From the cell containing the given text, extract its center point as (x, y) coordinate. 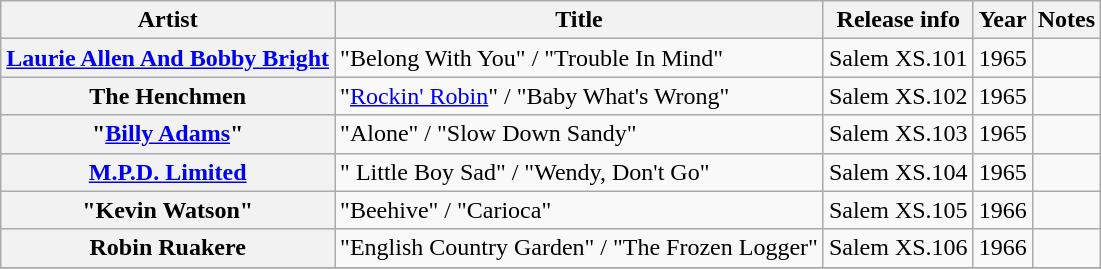
"Belong With You" / "Trouble In Mind" (580, 58)
Salem XS.106 (898, 248)
"Beehive" / "Carioca" (580, 210)
"Kevin Watson" (168, 210)
Salem XS.103 (898, 134)
Artist (168, 20)
Title (580, 20)
M.P.D. Limited (168, 172)
"Rockin' Robin" / "Baby What's Wrong" (580, 96)
"Billy Adams" (168, 134)
Release info (898, 20)
Year (1002, 20)
" Little Boy Sad" / "Wendy, Don't Go" (580, 172)
Robin Ruakere (168, 248)
Salem XS.102 (898, 96)
Notes (1066, 20)
Laurie Allen And Bobby Bright (168, 58)
The Henchmen (168, 96)
"English Country Garden" / "The Frozen Logger" (580, 248)
Salem XS.101 (898, 58)
"Alone" / "Slow Down Sandy" (580, 134)
Salem XS.104 (898, 172)
Salem XS.105 (898, 210)
